Capture the cell that displays the provided text and extract its [x, y] central coordinate. 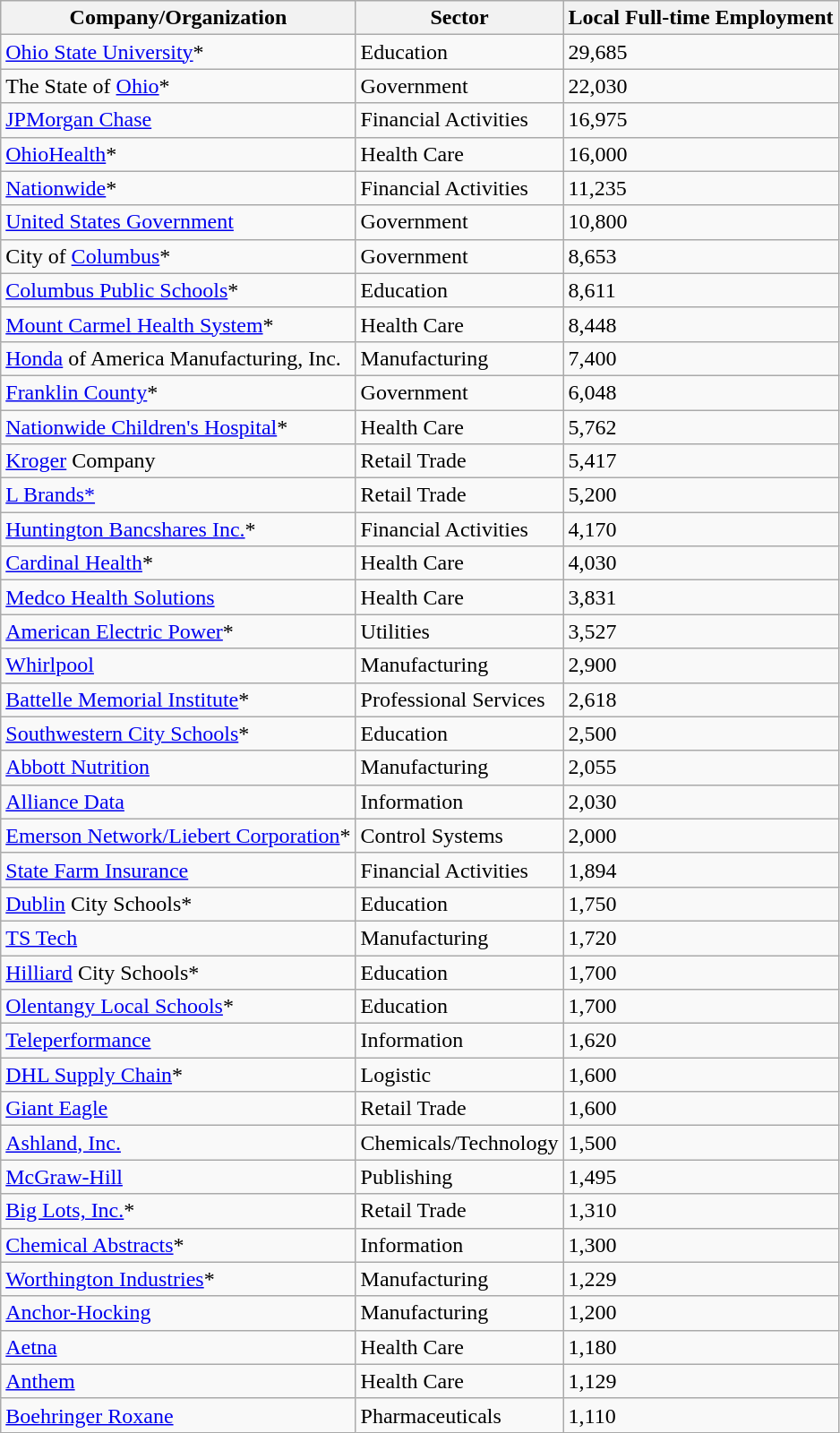
Teleperformance [178, 1041]
City of Columbus* [178, 256]
5,417 [700, 461]
Southwestern City Schools* [178, 734]
1,720 [700, 938]
2,055 [700, 768]
Chemical Abstracts* [178, 1245]
Cardinal Health* [178, 563]
7,400 [700, 358]
4,030 [700, 563]
Dublin City Schools* [178, 904]
Ashland, Inc. [178, 1143]
DHL Supply Chain* [178, 1075]
Big Lots, Inc.* [178, 1211]
Olentangy Local Schools* [178, 1007]
8,611 [700, 290]
Anchor-Hocking [178, 1313]
3,527 [700, 631]
1,495 [700, 1177]
2,900 [700, 665]
Local Full-time Employment [700, 18]
State Farm Insurance [178, 870]
Company/Organization [178, 18]
Nationwide Children's Hospital* [178, 427]
16,975 [700, 120]
Honda of America Manufacturing, Inc. [178, 358]
Medco Health Solutions [178, 597]
Kroger Company [178, 461]
Giant Eagle [178, 1109]
Mount Carmel Health System* [178, 324]
Boehringer Roxane [178, 1415]
1,750 [700, 904]
5,762 [700, 427]
1,110 [700, 1415]
Ohio State University* [178, 52]
6,048 [700, 392]
American Electric Power* [178, 631]
11,235 [700, 188]
2,030 [700, 802]
Worthington Industries* [178, 1279]
16,000 [700, 154]
Control Systems [459, 836]
4,170 [700, 529]
OhioHealth* [178, 154]
Logistic [459, 1075]
Chemicals/Technology [459, 1143]
1,310 [700, 1211]
2,500 [700, 734]
United States Government [178, 222]
Utilities [459, 631]
1,620 [700, 1041]
2,618 [700, 699]
Sector [459, 18]
Anthem [178, 1381]
8,448 [700, 324]
Professional Services [459, 699]
Abbott Nutrition [178, 768]
2,000 [700, 836]
Hilliard City Schools* [178, 972]
1,129 [700, 1381]
Franklin County* [178, 392]
McGraw-Hill [178, 1177]
JPMorgan Chase [178, 120]
Battelle Memorial Institute* [178, 699]
Alliance Data [178, 802]
Nationwide* [178, 188]
Columbus Public Schools* [178, 290]
The State of Ohio* [178, 86]
22,030 [700, 86]
Emerson Network/Liebert Corporation* [178, 836]
1,180 [700, 1347]
Whirlpool [178, 665]
1,300 [700, 1245]
10,800 [700, 222]
1,200 [700, 1313]
1,229 [700, 1279]
3,831 [700, 597]
1,894 [700, 870]
1,500 [700, 1143]
8,653 [700, 256]
Publishing [459, 1177]
L Brands* [178, 495]
TS Tech [178, 938]
Pharmaceuticals [459, 1415]
Aetna [178, 1347]
29,685 [700, 52]
Huntington Bancshares Inc.* [178, 529]
5,200 [700, 495]
